Find where the given text appears and provide that cell's center as [x, y] coordinate. 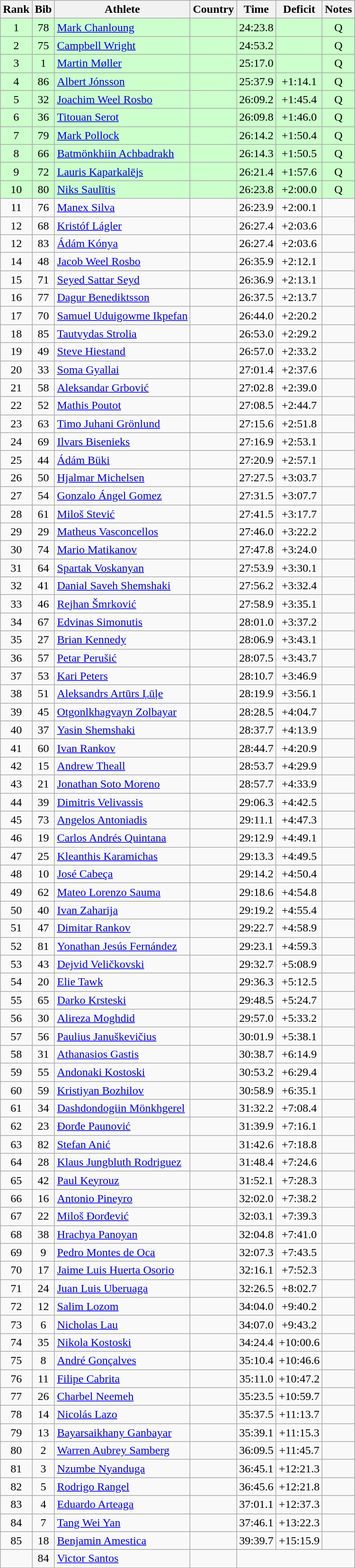
+3:30.1 [299, 568]
+10:59.7 [299, 1397]
27:15.6 [257, 424]
Rank [16, 9]
+3:43.1 [299, 640]
29:14.2 [257, 874]
27:02.8 [257, 388]
+2:13.7 [299, 298]
Ivan Rankov [122, 748]
Petar Perušić [122, 658]
Timo Juhani Grönlund [122, 424]
+4:58.9 [299, 928]
27:47.8 [257, 550]
+1:14.1 [299, 81]
+3:07.7 [299, 496]
+4:33.9 [299, 784]
32:07.3 [257, 1252]
34:04.0 [257, 1306]
Otgonlkhagvayn Zolbayar [122, 712]
Country [213, 9]
Nicholas Lau [122, 1324]
Dejvid Veličkovski [122, 964]
Dagur Benediktsson [122, 298]
Kristiyan Bozhilov [122, 1090]
27:41.5 [257, 514]
37:01.1 [257, 1505]
Campbell Wright [122, 45]
Alireza Moghdid [122, 1018]
Angelos Antoniadis [122, 820]
36:09.5 [257, 1451]
25:17.0 [257, 63]
+3:35.1 [299, 604]
Mathis Poutot [122, 406]
34:24.4 [257, 1342]
Soma Gyallai [122, 370]
28:10.7 [257, 676]
Mario Matikanov [122, 550]
+2:53.1 [299, 442]
Jaime Luis Huerta Osorio [122, 1270]
+7:18.8 [299, 1144]
+4:04.7 [299, 712]
Brian Kennedy [122, 640]
Andrew Theall [122, 766]
+4:20.9 [299, 748]
Kari Peters [122, 676]
André Gonçalves [122, 1360]
+11:45.7 [299, 1451]
27:20.9 [257, 460]
30:38.7 [257, 1054]
+4:47.3 [299, 820]
Antonio Pineyro [122, 1198]
Danial Saveh Shemshaki [122, 586]
+10:46.6 [299, 1360]
34:07.0 [257, 1324]
+2:39.0 [299, 388]
José Cabeça [122, 874]
Athanasios Gastis [122, 1054]
Titouan Serot [122, 117]
Rejhan Šmrković [122, 604]
26:35.9 [257, 262]
+1:50.4 [299, 135]
+3:24.0 [299, 550]
+1:46.0 [299, 117]
Deficit [299, 9]
Edvinas Simonutis [122, 622]
27:16.9 [257, 442]
Seyed Sattar Seyd [122, 280]
Đorđe Paunović [122, 1126]
Eduardo Arteaga [122, 1505]
29:36.3 [257, 982]
Aleksandrs Artūrs Ļūļe [122, 694]
Samuel Uduigowme Ikpefan [122, 316]
Dashdondogiin Mönkhgerel [122, 1108]
26:21.4 [257, 171]
+11:13.7 [299, 1415]
32:16.1 [257, 1270]
29:12.9 [257, 838]
32:03.1 [257, 1216]
28:44.7 [257, 748]
Yonathan Jesús Fernández [122, 946]
29:22.7 [257, 928]
+2:00.1 [299, 207]
+13:22.3 [299, 1523]
24:23.8 [257, 27]
Spartak Voskanyan [122, 568]
+1:50.5 [299, 153]
29:32.7 [257, 964]
+4:59.3 [299, 946]
29:13.3 [257, 856]
35:23.5 [257, 1397]
Kleanthis Karamichas [122, 856]
27:31.5 [257, 496]
Hrachya Panoyan [122, 1234]
+7:52.3 [299, 1270]
Batmönkhiin Achbadrakh [122, 153]
35:39.1 [257, 1433]
+4:50.4 [299, 874]
+7:43.5 [299, 1252]
28:06.9 [257, 640]
36:45.6 [257, 1487]
+12:37.3 [299, 1505]
36:45.1 [257, 1469]
Mark Chanloung [122, 27]
26:57.0 [257, 352]
Yasin Shemshaki [122, 730]
27:27.5 [257, 478]
Filipe Cabrita [122, 1379]
Nzumbe Nyanduga [122, 1469]
26:36.9 [257, 280]
30:01.9 [257, 1036]
Manex Silva [122, 207]
Andonaki Kostoski [122, 1072]
Martin Møller [122, 63]
26:09.2 [257, 99]
+3:37.2 [299, 622]
Salim Lozom [122, 1306]
Nikola Kostoski [122, 1342]
32:02.0 [257, 1198]
86 [44, 81]
+2:33.2 [299, 352]
Tautvydas Strolia [122, 334]
+4:49.1 [299, 838]
+12:21.8 [299, 1487]
+4:42.5 [299, 802]
+7:38.2 [299, 1198]
+2:29.2 [299, 334]
Time [257, 9]
Miloš Đorđević [122, 1216]
+2:44.7 [299, 406]
Juan Luis Uberuaga [122, 1288]
29:11.1 [257, 820]
+9:43.2 [299, 1324]
Carlos Andrés Quintana [122, 838]
26:44.0 [257, 316]
29:23.1 [257, 946]
+3:03.7 [299, 478]
Dimitris Velivassis [122, 802]
+10:47.2 [299, 1379]
Charbel Neemeh [122, 1397]
28:19.9 [257, 694]
Paulius Januškevičius [122, 1036]
+12:21.3 [299, 1469]
Ádám Büki [122, 460]
26:14.2 [257, 135]
Matheus Vasconcellos [122, 532]
Athlete [122, 9]
+5:33.2 [299, 1018]
+2:12.1 [299, 262]
+7:16.1 [299, 1126]
+9:40.2 [299, 1306]
Bib [44, 9]
+3:32.4 [299, 586]
Bayarsaikhany Ganbayar [122, 1433]
+6:29.4 [299, 1072]
Stefan Anić [122, 1144]
32:26.5 [257, 1288]
Jonathan Soto Moreno [122, 784]
+4:54.8 [299, 892]
+7:39.3 [299, 1216]
Mateo Lorenzo Sauma [122, 892]
31:32.2 [257, 1108]
29:48.5 [257, 1000]
Rodrigo Rangel [122, 1487]
Benjamin Amestica [122, 1541]
Nicolás Lazo [122, 1415]
+11:15.3 [299, 1433]
+2:37.6 [299, 370]
+4:13.9 [299, 730]
26:23.9 [257, 207]
+4:29.9 [299, 766]
+10:00.6 [299, 1342]
Pedro Montes de Oca [122, 1252]
Dimitar Rankov [122, 928]
+6:14.9 [299, 1054]
+5:08.9 [299, 964]
Ádám Kónya [122, 244]
+2:13.1 [299, 280]
27:46.0 [257, 532]
+5:12.5 [299, 982]
+4:49.5 [299, 856]
27:01.4 [257, 370]
31:39.9 [257, 1126]
+2:00.0 [299, 189]
+2:51.8 [299, 424]
25:37.9 [257, 81]
+4:55.4 [299, 910]
30:53.2 [257, 1072]
26:23.8 [257, 189]
Niks Saulītis [122, 189]
30:58.9 [257, 1090]
35:10.4 [257, 1360]
27:58.9 [257, 604]
Steve Hiestand [122, 352]
+7:08.4 [299, 1108]
+2:20.2 [299, 316]
+8:02.7 [299, 1288]
Klaus Jungbluth Rodriguez [122, 1162]
27:56.2 [257, 586]
Gonzalo Ángel Gomez [122, 496]
28:07.5 [257, 658]
Tang Wei Yan [122, 1523]
26:09.8 [257, 117]
27:53.9 [257, 568]
31:42.6 [257, 1144]
Victor Santos [122, 1559]
27:08.5 [257, 406]
28:01.0 [257, 622]
Ilvars Bisenieks [122, 442]
35:11.0 [257, 1379]
+5:38.1 [299, 1036]
32:04.8 [257, 1234]
+7:28.3 [299, 1180]
Elie Tawk [122, 982]
29:06.3 [257, 802]
29:18.6 [257, 892]
24:53.2 [257, 45]
Ivan Zaharija [122, 910]
26:14.3 [257, 153]
+6:35.1 [299, 1090]
Miloš Stević [122, 514]
28:57.7 [257, 784]
Albert Jónsson [122, 81]
29:57.0 [257, 1018]
+3:46.9 [299, 676]
+3:17.7 [299, 514]
Kristóf Lágler [122, 226]
+15:15.9 [299, 1541]
Darko Krsteski [122, 1000]
+7:41.0 [299, 1234]
Warren Aubrey Samberg [122, 1451]
35:37.5 [257, 1415]
28:37.7 [257, 730]
28:53.7 [257, 766]
+5:24.7 [299, 1000]
+1:45.4 [299, 99]
+2:57.1 [299, 460]
13 [44, 1433]
Notes [338, 9]
Aleksandar Grbović [122, 388]
Paul Keyrouz [122, 1180]
28:28.5 [257, 712]
Lauris Kaparkalējs [122, 171]
Joachim Weel Rosbo [122, 99]
+3:56.1 [299, 694]
26:37.5 [257, 298]
31:48.4 [257, 1162]
26:53.0 [257, 334]
31:52.1 [257, 1180]
Jacob Weel Rosbo [122, 262]
+3:22.2 [299, 532]
29:19.2 [257, 910]
Hjalmar Michelsen [122, 478]
+3:43.7 [299, 658]
+7:24.6 [299, 1162]
Mark Pollock [122, 135]
+1:57.6 [299, 171]
37:46.1 [257, 1523]
39:39.7 [257, 1541]
